Return [x, y] of the center of cell containing provided text 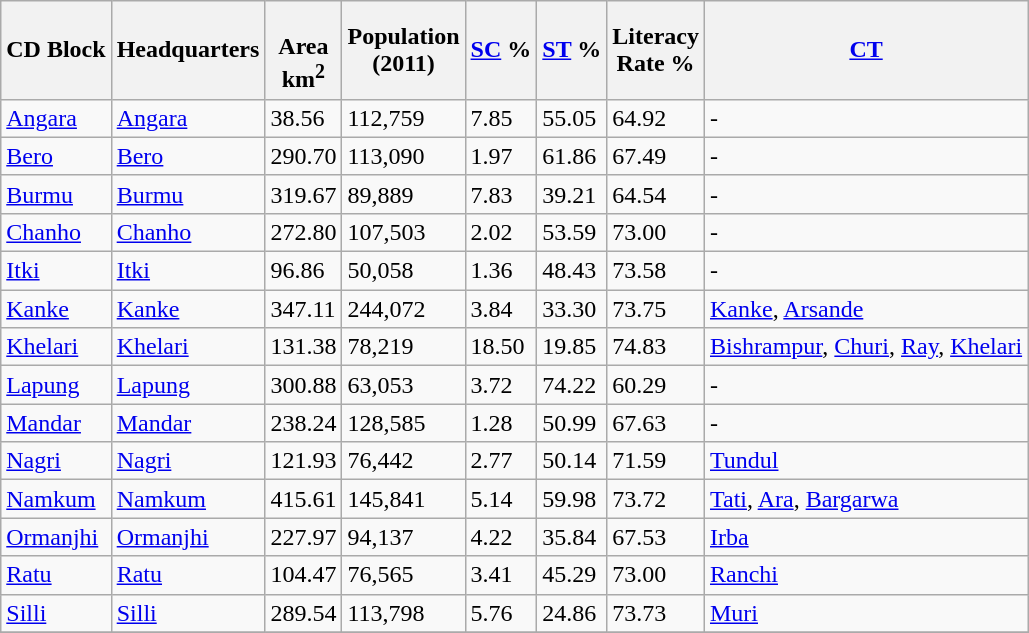
48.43 [572, 271]
Literacy Rate % [656, 50]
45.29 [572, 575]
Tati, Ara, Bargarwa [866, 499]
76,442 [404, 461]
73.73 [656, 613]
319.67 [304, 194]
67.53 [656, 537]
61.86 [572, 156]
67.49 [656, 156]
3.72 [501, 385]
145,841 [404, 499]
5.14 [501, 499]
18.50 [501, 347]
104.47 [304, 575]
227.97 [304, 537]
50.14 [572, 461]
Bishrampur, Churi, Ray, Khelari [866, 347]
1.97 [501, 156]
Population(2011) [404, 50]
24.86 [572, 613]
76,565 [404, 575]
73.75 [656, 309]
3.84 [501, 309]
63,053 [404, 385]
Headquarters [188, 50]
SC % [501, 50]
289.54 [304, 613]
71.59 [656, 461]
55.05 [572, 118]
Irba [866, 537]
121.93 [304, 461]
50,058 [404, 271]
290.70 [304, 156]
50.99 [572, 423]
3.41 [501, 575]
94,137 [404, 537]
Muri [866, 613]
Ranchi [866, 575]
113,798 [404, 613]
89,889 [404, 194]
67.63 [656, 423]
38.56 [304, 118]
347.11 [304, 309]
74.83 [656, 347]
64.92 [656, 118]
73.72 [656, 499]
59.98 [572, 499]
2.77 [501, 461]
415.61 [304, 499]
113,090 [404, 156]
53.59 [572, 232]
19.85 [572, 347]
CD Block [56, 50]
131.38 [304, 347]
7.85 [501, 118]
35.84 [572, 537]
Tundul [866, 461]
300.88 [304, 385]
39.21 [572, 194]
74.22 [572, 385]
128,585 [404, 423]
7.83 [501, 194]
Kanke, Arsande [866, 309]
272.80 [304, 232]
78,219 [404, 347]
1.28 [501, 423]
96.86 [304, 271]
64.54 [656, 194]
ST % [572, 50]
60.29 [656, 385]
73.58 [656, 271]
4.22 [501, 537]
107,503 [404, 232]
112,759 [404, 118]
33.30 [572, 309]
244,072 [404, 309]
5.76 [501, 613]
CT [866, 50]
238.24 [304, 423]
1.36 [501, 271]
2.02 [501, 232]
Areakm2 [304, 50]
